From the cell containing the given text, extract its center point as (X, Y) coordinate. 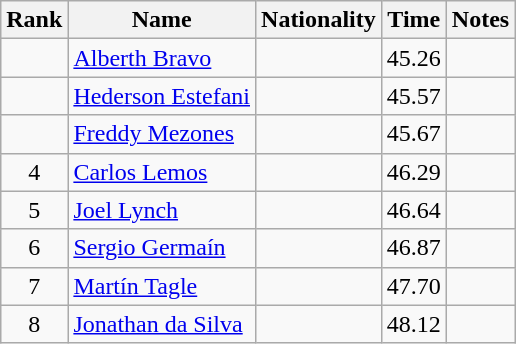
5 (34, 210)
Freddy Mezones (162, 134)
45.26 (414, 58)
Notes (480, 20)
47.70 (414, 286)
Hederson Estefani (162, 96)
4 (34, 172)
Martín Tagle (162, 286)
7 (34, 286)
Name (162, 20)
46.64 (414, 210)
Alberth Bravo (162, 58)
46.29 (414, 172)
Joel Lynch (162, 210)
Sergio Germaín (162, 248)
8 (34, 324)
Rank (34, 20)
45.67 (414, 134)
45.57 (414, 96)
Time (414, 20)
Carlos Lemos (162, 172)
Nationality (319, 20)
Jonathan da Silva (162, 324)
6 (34, 248)
46.87 (414, 248)
48.12 (414, 324)
